Locate the cell with the specified text and output its (X, Y) center coordinate. 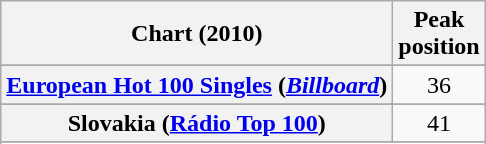
Peakposition (439, 34)
Slovakia (Rádio Top 100) (197, 123)
36 (439, 85)
European Hot 100 Singles (Billboard) (197, 85)
Chart (2010) (197, 34)
41 (439, 123)
